Return [X, Y] of the center of cell containing provided text 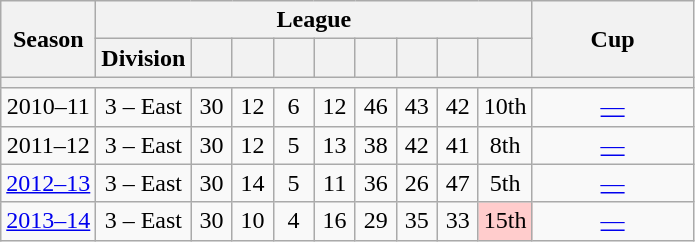
47 [458, 183]
26 [416, 183]
10 [252, 221]
16 [334, 221]
2010–11 [48, 107]
29 [376, 221]
2013–14 [48, 221]
8th [505, 145]
14 [252, 183]
41 [458, 145]
League [314, 20]
Cup [612, 39]
Division [144, 58]
13 [334, 145]
38 [376, 145]
2011–12 [48, 145]
43 [416, 107]
11 [334, 183]
6 [294, 107]
5th [505, 183]
36 [376, 183]
10th [505, 107]
35 [416, 221]
2012–13 [48, 183]
Season [48, 39]
33 [458, 221]
4 [294, 221]
46 [376, 107]
15th [505, 221]
